Detect which cell encompasses the target text, then output its [X, Y] center coordinate. 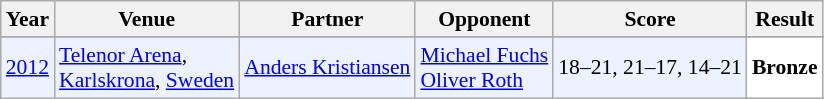
Michael Fuchs Oliver Roth [484, 68]
Bronze [785, 68]
Opponent [484, 19]
Anders Kristiansen [327, 68]
Score [650, 19]
Year [28, 19]
18–21, 21–17, 14–21 [650, 68]
Result [785, 19]
Telenor Arena,Karlskrona, Sweden [146, 68]
Venue [146, 19]
2012 [28, 68]
Partner [327, 19]
